Output the (x, y) coordinate of the center of the cell containing the given text.  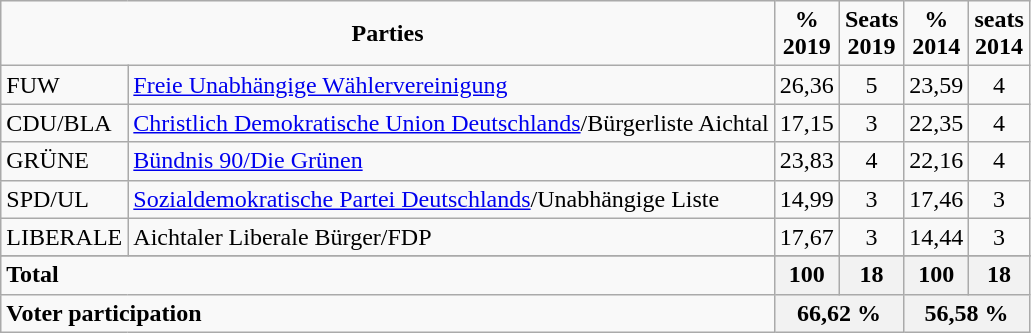
26,36 (806, 85)
%2019 (806, 34)
Sozialdemokratische Partei Deutschlands/Unabhängige Liste (452, 199)
66,62 % (838, 313)
Aichtaler Liberale Bürger/FDP (452, 237)
23,59 (936, 85)
Bündnis 90/Die Grünen (452, 161)
23,83 (806, 161)
22,35 (936, 123)
Seats2019 (871, 34)
Total (388, 275)
14,44 (936, 237)
22,16 (936, 161)
SPD/UL (64, 199)
Christlich Demokratische Union Deutschlands/Bürgerliste Aichtal (452, 123)
5 (871, 85)
CDU/BLA (64, 123)
Freie Unabhängige Wählervereinigung (452, 85)
17,67 (806, 237)
FUW (64, 85)
%2014 (936, 34)
56,58 % (966, 313)
GRÜNE (64, 161)
14,99 (806, 199)
Voter participation (388, 313)
17,15 (806, 123)
Parties (388, 34)
LIBERALE (64, 237)
seats2014 (999, 34)
17,46 (936, 199)
